Detect which cell encompasses the target text, then output its [x, y] center coordinate. 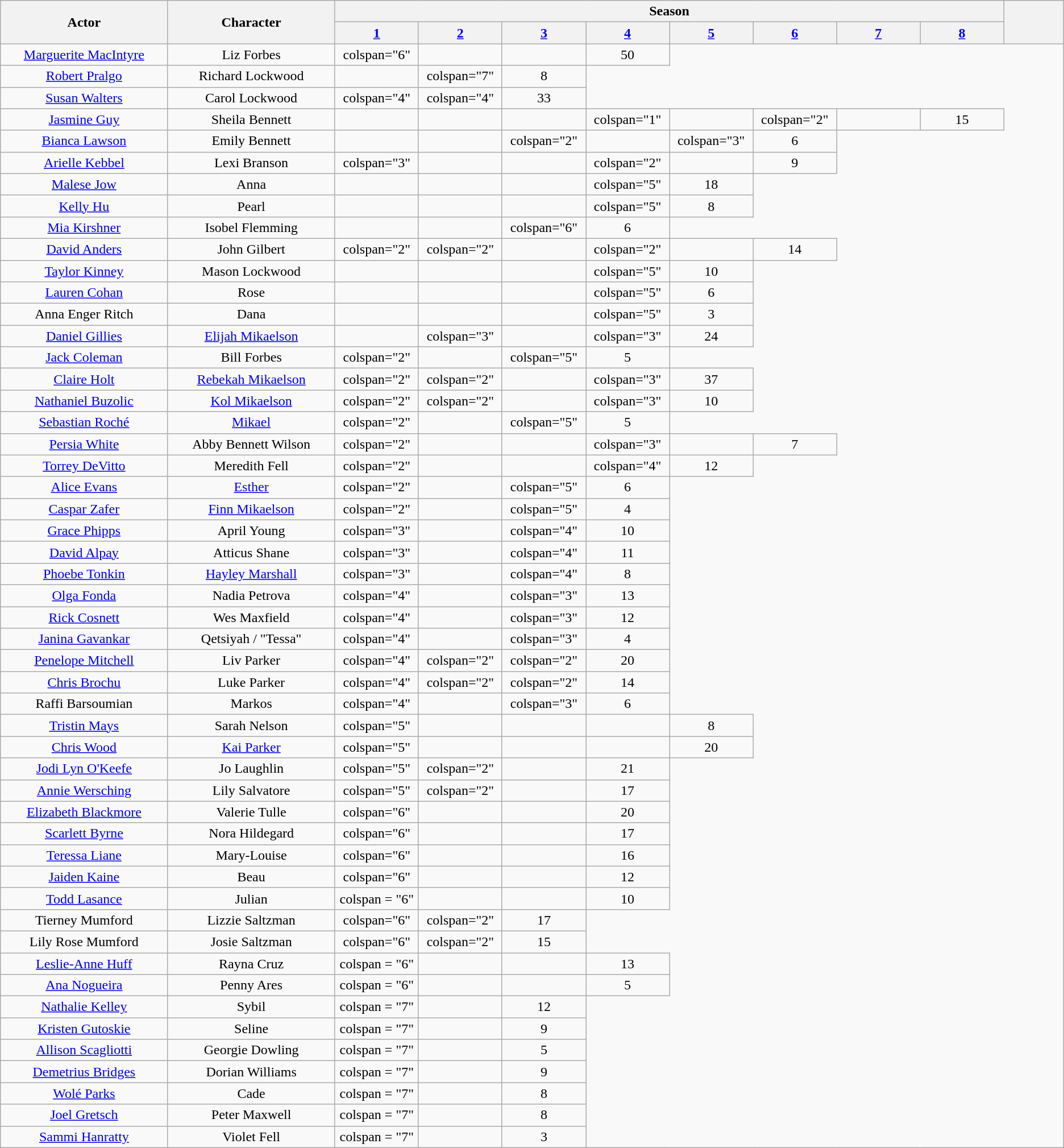
Daniel Gillies [84, 336]
50 [627, 55]
Georgie Dowling [251, 1050]
Ana Nogueira [84, 985]
David Alpay [84, 552]
Lizzie Saltzman [251, 920]
Jasmine Guy [84, 119]
Rick Cosnett [84, 617]
Elijah Mikaelson [251, 336]
Nadia Petrova [251, 595]
11 [627, 552]
Peter Maxwell [251, 1115]
Torrey DeVitto [84, 466]
Marguerite MacIntyre [84, 55]
Malese Jow [84, 184]
John Gilbert [251, 249]
Olga Fonda [84, 595]
Nathalie Kelley [84, 1007]
Lauren Cohan [84, 293]
Richard Lockwood [251, 76]
Bill Forbes [251, 358]
Anna [251, 184]
Leslie-Anne Huff [84, 964]
24 [712, 336]
Arielle Kebbel [84, 163]
Penelope Mitchell [84, 661]
Claire Holt [84, 379]
Robert Pralgo [84, 76]
Isobel Flemming [251, 227]
Qetsiyah / "Tessa" [251, 639]
Esther [251, 487]
Chris Brochu [84, 682]
Kai Parker [251, 747]
18 [712, 184]
Grace Phipps [84, 531]
Rose [251, 293]
Demetrius Bridges [84, 1072]
Lily Rose Mumford [84, 942]
Todd Lasance [84, 898]
Mikael [251, 422]
Mason Lockwood [251, 271]
16 [627, 855]
Wolé Parks [84, 1093]
Valerie Tulle [251, 812]
Nathaniel Buzolic [84, 401]
Sybil [251, 1007]
Rayna Cruz [251, 964]
Meredith Fell [251, 466]
Dana [251, 314]
Lexi Branson [251, 163]
Sarah Nelson [251, 726]
Jo Laughlin [251, 769]
Liv Parker [251, 661]
Luke Parker [251, 682]
Phoebe Tonkin [84, 574]
April Young [251, 531]
Jodi Lyn O'Keefe [84, 769]
Violet Fell [251, 1137]
Kol Mikaelson [251, 401]
Markos [251, 704]
1 [376, 33]
Janina Gavankar [84, 639]
Caspar Zafer [84, 509]
Finn Mikaelson [251, 509]
Jack Coleman [84, 358]
Nora Hildegard [251, 834]
21 [627, 769]
colspan="1" [627, 119]
Seline [251, 1029]
Kristen Gutoskie [84, 1029]
Liz Forbes [251, 55]
Mia Kirshner [84, 227]
Taylor Kinney [84, 271]
Actor [84, 22]
Kelly Hu [84, 206]
Jaiden Kaine [84, 877]
Josie Saltzman [251, 942]
Hayley Marshall [251, 574]
Sammi Hanratty [84, 1137]
Bianca Lawson [84, 141]
Atticus Shane [251, 552]
Emily Bennett [251, 141]
Elizabeth Blackmore [84, 812]
Joel Gretsch [84, 1115]
Season [670, 11]
Julian [251, 898]
Scarlett Byrne [84, 834]
Sheila Bennett [251, 119]
Beau [251, 877]
David Anders [84, 249]
Cade [251, 1093]
Penny Ares [251, 985]
37 [712, 379]
33 [543, 98]
Raffi Barsoumian [84, 704]
Tierney Mumford [84, 920]
Annie Wersching [84, 790]
Abby Bennett Wilson [251, 444]
2 [460, 33]
Mary-Louise [251, 855]
Tristin Mays [84, 726]
Wes Maxfield [251, 617]
Dorian Williams [251, 1072]
Alice Evans [84, 487]
Sebastian Roché [84, 422]
Character [251, 22]
Persia White [84, 444]
Susan Walters [84, 98]
Rebekah Mikaelson [251, 379]
Teressa Liane [84, 855]
colspan="7" [460, 76]
Carol Lockwood [251, 98]
Pearl [251, 206]
Allison Scagliotti [84, 1050]
Lily Salvatore [251, 790]
Anna Enger Ritch [84, 314]
Chris Wood [84, 747]
